Find where the given text appears and provide that cell's center as (x, y) coordinate. 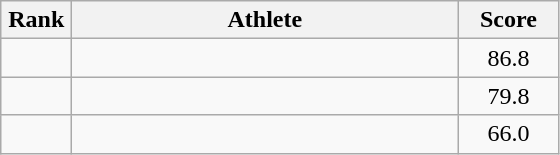
Score (508, 20)
Athlete (265, 20)
Rank (36, 20)
79.8 (508, 96)
86.8 (508, 58)
66.0 (508, 134)
